Extract the (X, Y) coordinate from the center of the cell holding the provided text.  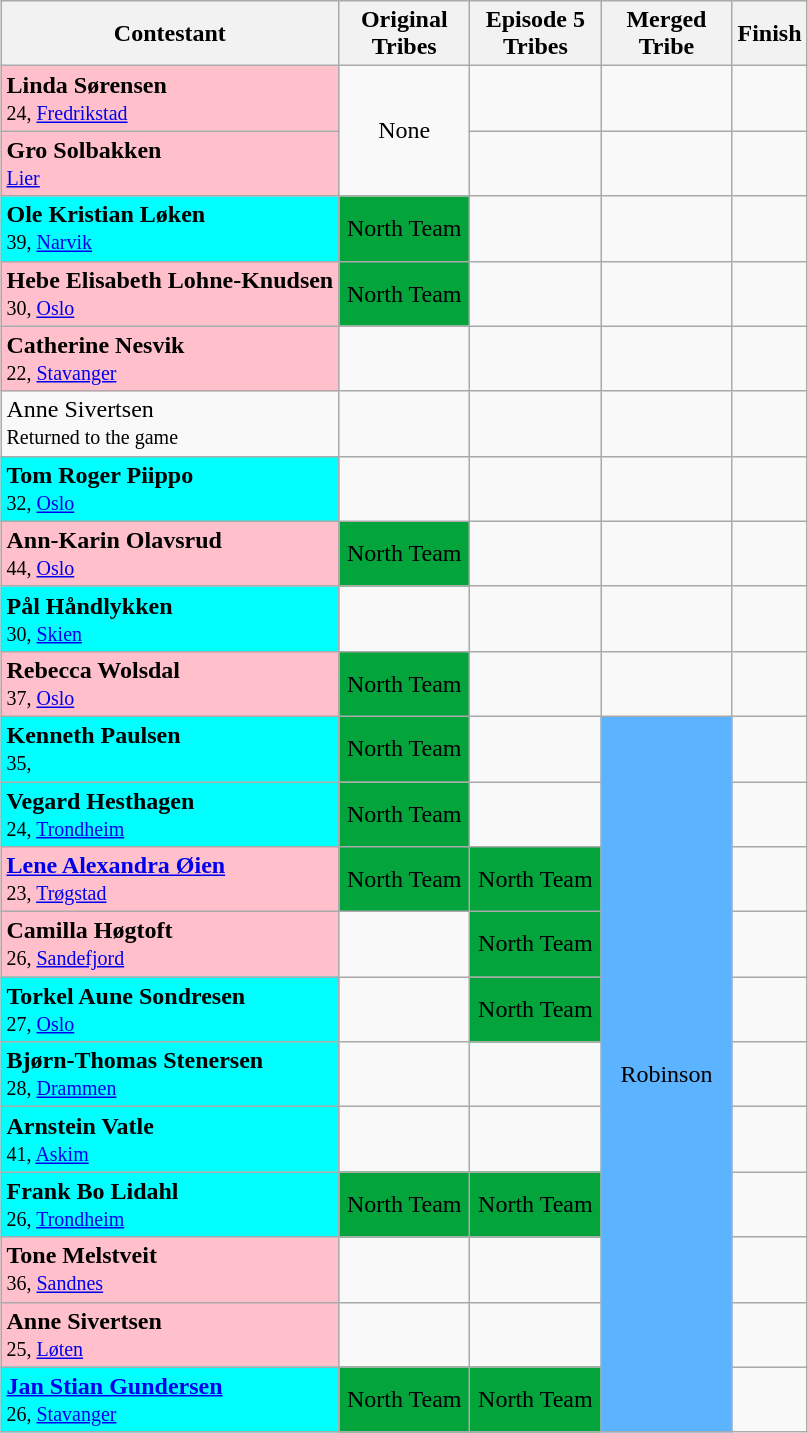
Episode 5Tribes (536, 34)
Tone Melstveit36, Sandnes (170, 1270)
Lene Alexandra Øien23, Trøgstad (170, 880)
Rebecca Wolsdal37, Oslo (170, 684)
Catherine Nesvik22, Stavanger (170, 358)
Pål Håndlykken30, Skien (170, 618)
Bjørn-Thomas Stenersen28, Drammen (170, 1074)
Anne SivertsenReturned to the game (170, 424)
Anne Sivertsen25, Løten (170, 1334)
Jan Stian Gundersen26, Stavanger (170, 1400)
Camilla Høgtoft26, Sandefjord (170, 944)
Contestant (170, 34)
Ann-Karin Olavsrud44, Oslo (170, 554)
OriginalTribes (404, 34)
Robinson (666, 1074)
Frank Bo Lidahl26, Trondheim (170, 1204)
Vegard Hesthagen24, Trondheim (170, 814)
Arnstein Vatle41, Askim (170, 1140)
Kenneth Paulsen35, (170, 748)
Linda Sørensen24, Fredrikstad (170, 98)
Gro Solbakken Lier (170, 164)
Torkel Aune Sondresen27, Oslo (170, 1010)
Finish (770, 34)
Hebe Elisabeth Lohne-Knudsen30, Oslo (170, 294)
Ole Kristian Løken39, Narvik (170, 228)
MergedTribe (666, 34)
None (404, 131)
Tom Roger Piippo32, Oslo (170, 488)
